From the cell containing the given text, extract its center point as [X, Y] coordinate. 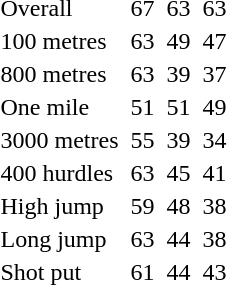
49 [178, 41]
55 [142, 140]
48 [178, 206]
59 [142, 206]
44 [178, 239]
45 [178, 173]
